Identify which cell holds the provided text, then report its (X, Y) central coordinate. 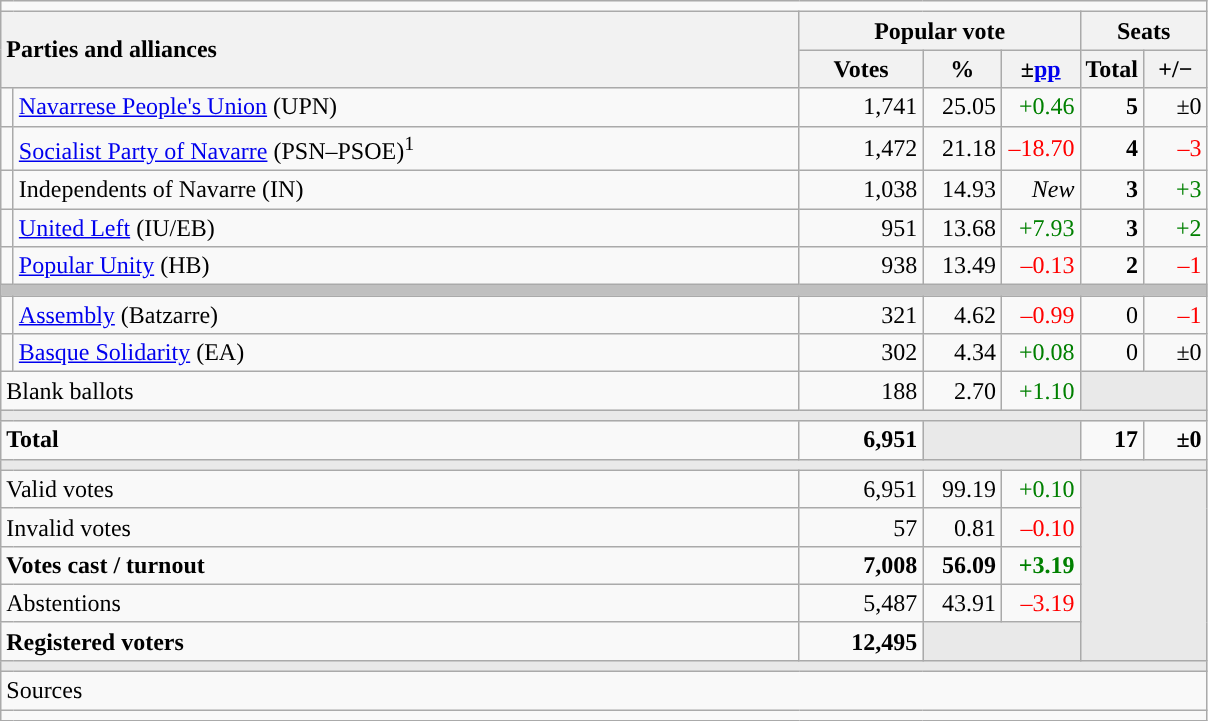
+0.08 (1040, 353)
188 (861, 391)
321 (861, 315)
Blank ballots (400, 391)
United Left (IU/EB) (406, 228)
Popular Unity (HB) (406, 266)
–18.70 (1040, 148)
99.19 (962, 489)
+1.10 (1040, 391)
Parties and alliances (400, 50)
+7.93 (1040, 228)
Valid votes (400, 489)
Sources (604, 691)
Basque Solidarity (EA) (406, 353)
–3 (1176, 148)
7,008 (861, 565)
Invalid votes (400, 527)
+2 (1176, 228)
Independents of Navarre (IN) (406, 190)
Votes cast / turnout (400, 565)
1,472 (861, 148)
+/− (1176, 69)
% (962, 69)
0.81 (962, 527)
12,495 (861, 641)
5,487 (861, 603)
Navarrese People's Union (UPN) (406, 107)
+0.10 (1040, 489)
New (1040, 190)
+3.19 (1040, 565)
Registered voters (400, 641)
–0.10 (1040, 527)
25.05 (962, 107)
2.70 (962, 391)
4 (1112, 148)
Seats (1144, 31)
56.09 (962, 565)
5 (1112, 107)
1,038 (861, 190)
17 (1112, 440)
Assembly (Batzarre) (406, 315)
938 (861, 266)
21.18 (962, 148)
–3.19 (1040, 603)
+0.46 (1040, 107)
Popular vote (940, 31)
Abstentions (400, 603)
13.49 (962, 266)
4.62 (962, 315)
4.34 (962, 353)
43.91 (962, 603)
14.93 (962, 190)
±pp (1040, 69)
–0.13 (1040, 266)
Socialist Party of Navarre (PSN–PSOE)1 (406, 148)
951 (861, 228)
1,741 (861, 107)
13.68 (962, 228)
Votes (861, 69)
–0.99 (1040, 315)
2 (1112, 266)
302 (861, 353)
57 (861, 527)
+3 (1176, 190)
